Capture the cell that displays the provided text and extract its [X, Y] central coordinate. 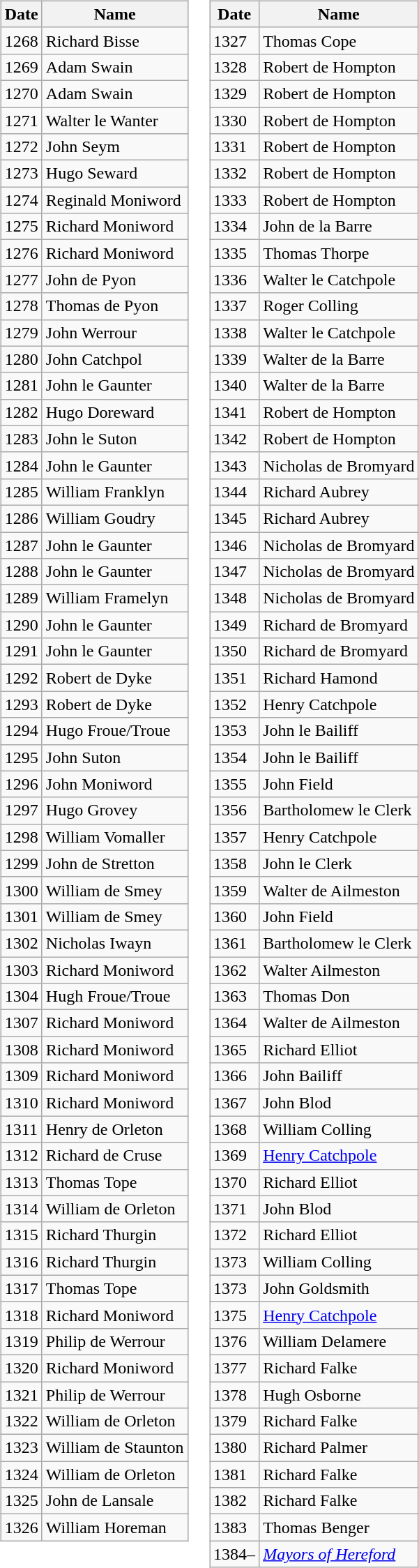
1316 [21, 1262]
1286 [21, 518]
1375 [234, 1315]
1364 [234, 1023]
1294 [21, 731]
1289 [21, 598]
1304 [21, 997]
Thomas Benger [339, 1528]
1296 [21, 784]
1342 [234, 439]
1279 [21, 333]
1319 [21, 1341]
1284 [21, 465]
1346 [234, 545]
William Delamere [339, 1341]
Henry de Orleton [114, 1129]
Thomas Cope [339, 40]
1337 [234, 306]
1370 [234, 1182]
1290 [21, 625]
1338 [234, 333]
Hugo Grovey [114, 811]
John Goldsmith [339, 1288]
1339 [234, 359]
1356 [234, 811]
1278 [21, 306]
1275 [21, 227]
1291 [21, 651]
1381 [234, 1475]
1361 [234, 943]
1297 [21, 811]
John Seym [114, 147]
1324 [21, 1475]
1293 [21, 704]
1359 [234, 890]
1330 [234, 121]
1358 [234, 864]
1273 [21, 174]
1285 [21, 492]
John Catchpol [114, 359]
1272 [21, 147]
John le Suton [114, 439]
1270 [21, 93]
1383 [234, 1528]
1353 [234, 731]
Nicholas Iwayn [114, 943]
1371 [234, 1209]
Hugh Osborne [339, 1394]
1288 [21, 572]
William Vomaller [114, 837]
1357 [234, 837]
1334 [234, 227]
1354 [234, 757]
1369 [234, 1156]
William de Staunton [114, 1448]
1315 [21, 1235]
Hugo Froue/Troue [114, 731]
Thomas de Pyon [114, 306]
1300 [21, 890]
1292 [21, 678]
1310 [21, 1103]
1323 [21, 1448]
Richard Palmer [339, 1448]
1384– [234, 1554]
1345 [234, 518]
William Horeman [114, 1528]
William Goudry [114, 518]
1313 [21, 1182]
1352 [234, 704]
1317 [21, 1288]
1307 [21, 1023]
1281 [21, 386]
John Werrour [114, 333]
1329 [234, 93]
1322 [21, 1422]
Roger Colling [339, 306]
John de Lansale [114, 1501]
1380 [234, 1448]
Richard Bisse [114, 40]
1333 [234, 200]
1298 [21, 837]
John Suton [114, 757]
1336 [234, 280]
1276 [21, 253]
1331 [234, 147]
Hugo Doreward [114, 412]
Thomas Thorpe [339, 253]
1377 [234, 1368]
1362 [234, 970]
1302 [21, 943]
1349 [234, 625]
Walter Ailmeston [339, 970]
1368 [234, 1129]
1328 [234, 67]
1308 [21, 1050]
1343 [234, 465]
1269 [21, 67]
William Franklyn [114, 492]
John de Pyon [114, 280]
1355 [234, 784]
1379 [234, 1422]
1321 [21, 1394]
1325 [21, 1501]
John le Clerk [339, 864]
1282 [21, 412]
John Moniword [114, 784]
1382 [234, 1501]
1348 [234, 598]
1332 [234, 174]
1312 [21, 1156]
1277 [21, 280]
1287 [21, 545]
1271 [21, 121]
Hugh Froue/Troue [114, 997]
1309 [21, 1076]
1314 [21, 1209]
1303 [21, 970]
1367 [234, 1103]
1327 [234, 40]
Thomas Don [339, 997]
1274 [21, 200]
1326 [21, 1528]
1340 [234, 386]
Walter le Wanter [114, 121]
1363 [234, 997]
1318 [21, 1315]
1365 [234, 1050]
1301 [21, 917]
1320 [21, 1368]
Reginald Moniword [114, 200]
1366 [234, 1076]
1268 [21, 40]
William Framelyn [114, 598]
1347 [234, 572]
1372 [234, 1235]
Richard Hamond [339, 678]
1378 [234, 1394]
John Bailiff [339, 1076]
Mayors of Hereford [339, 1554]
Richard de Cruse [114, 1156]
John de Stretton [114, 864]
Hugo Seward [114, 174]
1341 [234, 412]
John de la Barre [339, 227]
1376 [234, 1341]
1280 [21, 359]
1283 [21, 439]
1344 [234, 492]
1295 [21, 757]
1360 [234, 917]
1351 [234, 678]
1335 [234, 253]
1311 [21, 1129]
1350 [234, 651]
1299 [21, 864]
